Capture the cell that displays the provided text and extract its (x, y) central coordinate. 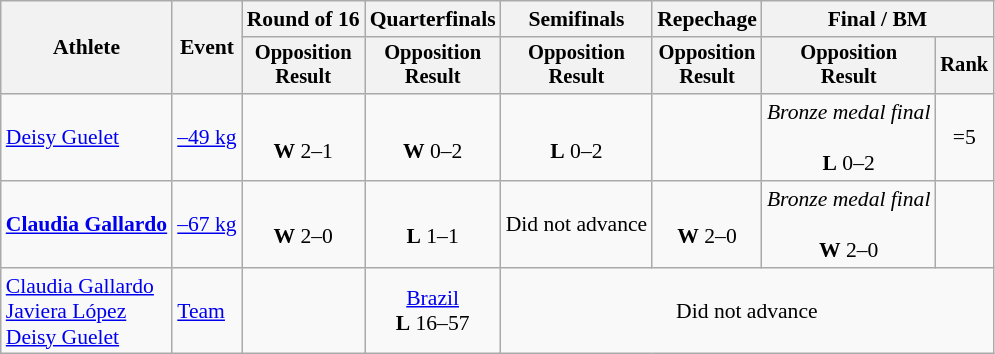
W 0–2 (433, 138)
Repechage (707, 19)
Final / BM (878, 19)
Did not advance (577, 224)
Rank (964, 66)
Bronze medal finalW 2–0 (849, 224)
Bronze medal finalL 0–2 (849, 138)
Quarterfinals (433, 19)
=5 (964, 138)
Claudia Gallardo (86, 224)
Semifinals (577, 19)
L 1–1 (433, 224)
Event (206, 48)
Round of 16 (304, 19)
–49 kg (206, 138)
–67 kg (206, 224)
Deisy Guelet (86, 138)
W 2–1 (304, 138)
Athlete (86, 48)
L 0–2 (577, 138)
